Capture the cell that displays the provided text and extract its [X, Y] central coordinate. 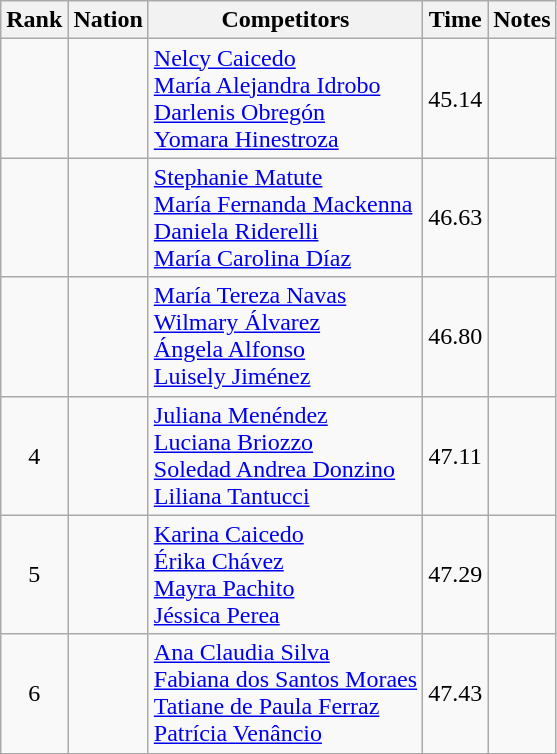
6 [34, 694]
Notes [522, 20]
Ana Claudia SilvaFabiana dos Santos MoraesTatiane de Paula FerrazPatrícia Venâncio [285, 694]
Competitors [285, 20]
5 [34, 574]
Stephanie MatuteMaría Fernanda MackennaDaniela RiderelliMaría Carolina Díaz [285, 218]
Nation [108, 20]
Time [456, 20]
4 [34, 456]
Nelcy CaicedoMaría Alejandra IdroboDarlenis ObregónYomara Hinestroza [285, 98]
45.14 [456, 98]
46.63 [456, 218]
47.43 [456, 694]
Juliana MenéndezLuciana BriozzoSoledad Andrea DonzinoLiliana Tantucci [285, 456]
47.29 [456, 574]
46.80 [456, 336]
47.11 [456, 456]
Karina CaicedoÉrika ChávezMayra PachitoJéssica Perea [285, 574]
Rank [34, 20]
María Tereza NavasWilmary ÁlvarezÁngela AlfonsoLuisely Jiménez [285, 336]
